Return (x, y) of the center of cell containing provided text 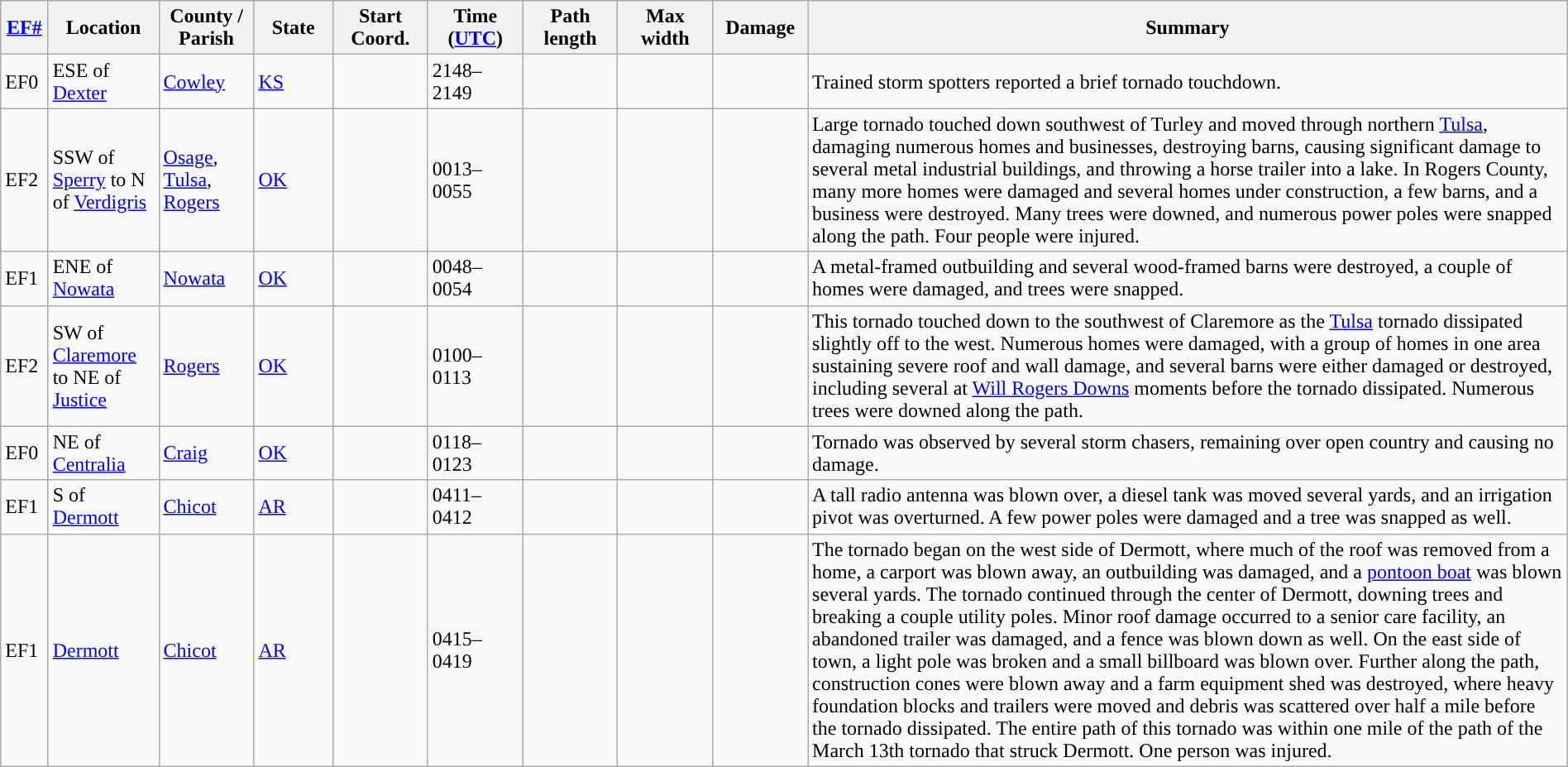
NE of Centralia (103, 453)
Dermott (103, 650)
SW of Claremore to NE of Justice (103, 366)
State (294, 28)
Osage, Tulsa, Rogers (207, 180)
EF# (25, 28)
0411–0412 (475, 506)
Damage (761, 28)
Path length (571, 28)
ENE of Nowata (103, 278)
0118–0123 (475, 453)
0415–0419 (475, 650)
Nowata (207, 278)
Craig (207, 453)
Trained storm spotters reported a brief tornado touchdown. (1188, 81)
SSW of Sperry to N of Verdigris (103, 180)
KS (294, 81)
County / Parish (207, 28)
0013–0055 (475, 180)
Rogers (207, 366)
S of Dermott (103, 506)
ESE of Dexter (103, 81)
0048–0054 (475, 278)
0100–0113 (475, 366)
2148–2149 (475, 81)
Location (103, 28)
A metal-framed outbuilding and several wood-framed barns were destroyed, a couple of homes were damaged, and trees were snapped. (1188, 278)
Max width (665, 28)
Start Coord. (380, 28)
Tornado was observed by several storm chasers, remaining over open country and causing no damage. (1188, 453)
Summary (1188, 28)
Cowley (207, 81)
Time (UTC) (475, 28)
